Determine the (x, y) coordinate at the center of the cell enclosing the given text.  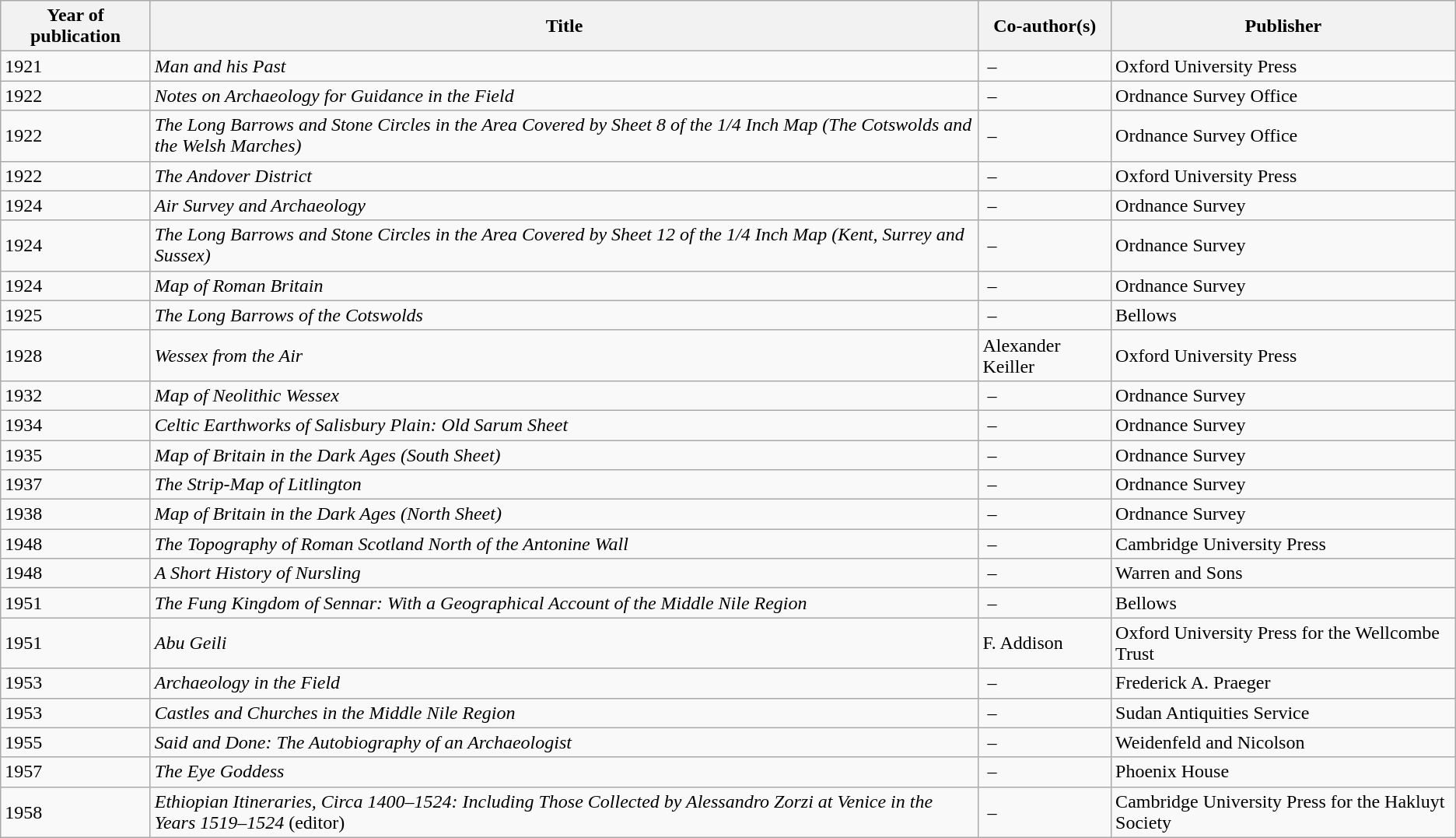
Map of Britain in the Dark Ages (North Sheet) (565, 514)
1958 (75, 812)
1935 (75, 455)
1932 (75, 395)
Ethiopian Itineraries, Circa 1400–1524: Including Those Collected by Alessandro Zorzi at Venice in the Years 1519–1524 (editor) (565, 812)
Map of Britain in the Dark Ages (South Sheet) (565, 455)
Air Survey and Archaeology (565, 205)
The Andover District (565, 176)
Castles and Churches in the Middle Nile Region (565, 713)
Said and Done: The Autobiography of an Archaeologist (565, 742)
1928 (75, 355)
The Eye Goddess (565, 772)
Wessex from the Air (565, 355)
1921 (75, 66)
Alexander Keiller (1045, 355)
Co-author(s) (1045, 26)
The Topography of Roman Scotland North of the Antonine Wall (565, 544)
The Strip-Map of Litlington (565, 485)
Year of publication (75, 26)
Map of Neolithic Wessex (565, 395)
Abu Geili (565, 643)
Oxford University Press for the Wellcombe Trust (1283, 643)
Man and his Past (565, 66)
Sudan Antiquities Service (1283, 713)
Notes on Archaeology for Guidance in the Field (565, 96)
Celtic Earthworks of Salisbury Plain: Old Sarum Sheet (565, 425)
1925 (75, 315)
Publisher (1283, 26)
Phoenix House (1283, 772)
Map of Roman Britain (565, 286)
1957 (75, 772)
Title (565, 26)
1937 (75, 485)
Weidenfeld and Nicolson (1283, 742)
Cambridge University Press (1283, 544)
The Long Barrows and Stone Circles in the Area Covered by Sheet 8 of the 1/4 Inch Map (The Cotswolds and the Welsh Marches) (565, 135)
The Long Barrows of the Cotswolds (565, 315)
1955 (75, 742)
Archaeology in the Field (565, 683)
Warren and Sons (1283, 573)
Cambridge University Press for the Hakluyt Society (1283, 812)
F. Addison (1045, 643)
The Fung Kingdom of Sennar: With a Geographical Account of the Middle Nile Region (565, 603)
1934 (75, 425)
A Short History of Nursling (565, 573)
Frederick A. Praeger (1283, 683)
The Long Barrows and Stone Circles in the Area Covered by Sheet 12 of the 1/4 Inch Map (Kent, Surrey and Sussex) (565, 246)
1938 (75, 514)
